For the text-containing cell, return its midpoint in (X, Y) coordinate format. 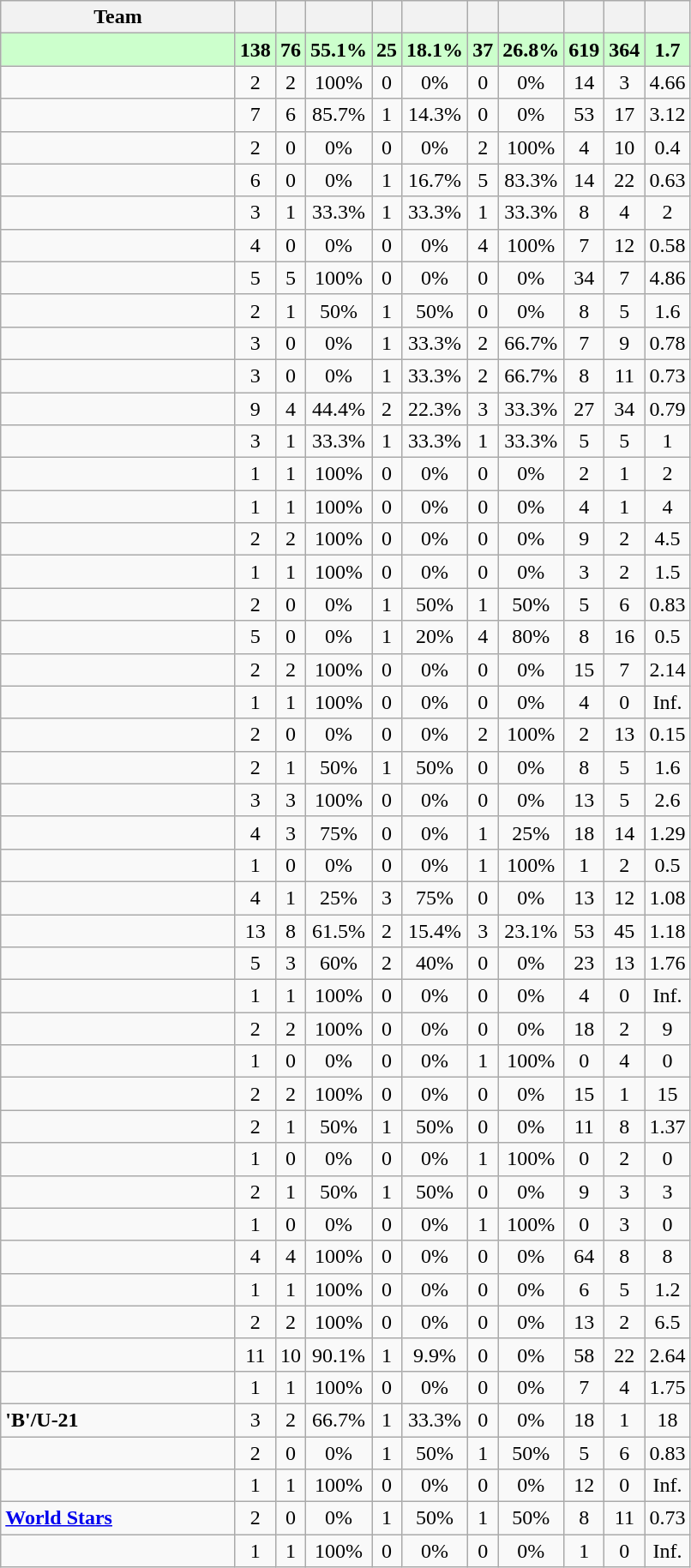
58 (585, 1355)
22.3% (436, 409)
85.7% (338, 115)
9.9% (436, 1355)
40% (436, 964)
64 (585, 1257)
25 (388, 50)
20% (436, 637)
1.5 (667, 572)
61.5% (338, 930)
14.3% (436, 115)
Team (118, 17)
16 (624, 637)
1.18 (667, 930)
44.4% (338, 409)
55.1% (338, 50)
60% (338, 964)
0.15 (667, 735)
World Stars (118, 1518)
6.5 (667, 1322)
23 (585, 964)
80% (532, 637)
76 (290, 50)
27 (585, 409)
0.4 (667, 147)
3.12 (667, 115)
23.1% (532, 930)
4.86 (667, 278)
16.7% (436, 180)
1.29 (667, 832)
15.4% (436, 930)
4.66 (667, 82)
0.78 (667, 343)
18.1% (436, 50)
83.3% (532, 180)
0.58 (667, 245)
2.6 (667, 800)
'B'/U-21 (118, 1420)
4.5 (667, 539)
2.14 (667, 670)
138 (255, 50)
1.37 (667, 1126)
17 (624, 115)
90.1% (338, 1355)
1.75 (667, 1387)
0.63 (667, 180)
0.79 (667, 409)
1.7 (667, 50)
2.64 (667, 1355)
26.8% (532, 50)
37 (484, 50)
45 (624, 930)
1.08 (667, 898)
1.2 (667, 1289)
619 (585, 50)
1.76 (667, 964)
364 (624, 50)
